Provide the [x, y] coordinate of the cell's center where the given text is located.  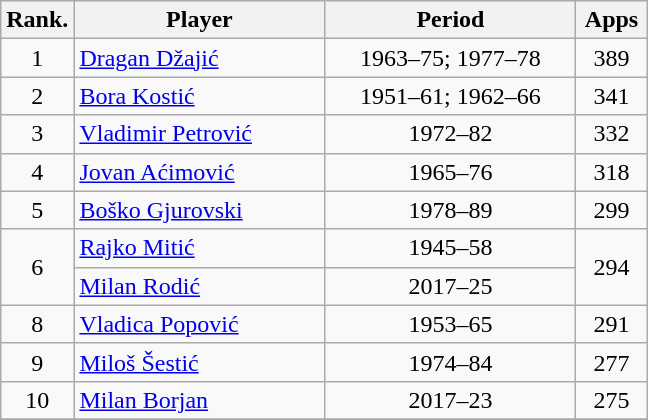
6 [38, 267]
Apps [612, 20]
1963–75; 1977–78 [450, 58]
Boško Gjurovski [200, 210]
Miloš Šestić [200, 362]
275 [612, 400]
1 [38, 58]
Jovan Aćimović [200, 172]
1953–65 [450, 324]
Rajko Mitić [200, 248]
2017–23 [450, 400]
389 [612, 58]
Rank. [38, 20]
2 [38, 96]
3 [38, 134]
Dragan Džajić [200, 58]
Bora Kostić [200, 96]
1945–58 [450, 248]
1978–89 [450, 210]
Player [200, 20]
1972–82 [450, 134]
10 [38, 400]
Period [450, 20]
318 [612, 172]
1965–76 [450, 172]
2017–25 [450, 286]
Milan Borjan [200, 400]
8 [38, 324]
5 [38, 210]
1974–84 [450, 362]
9 [38, 362]
332 [612, 134]
4 [38, 172]
299 [612, 210]
Vladimir Petrović [200, 134]
277 [612, 362]
Milan Rodić [200, 286]
291 [612, 324]
294 [612, 267]
Vladica Popović [200, 324]
341 [612, 96]
1951–61; 1962–66 [450, 96]
